Search for the cell housing the specified text and yield its [x, y] center coordinate. 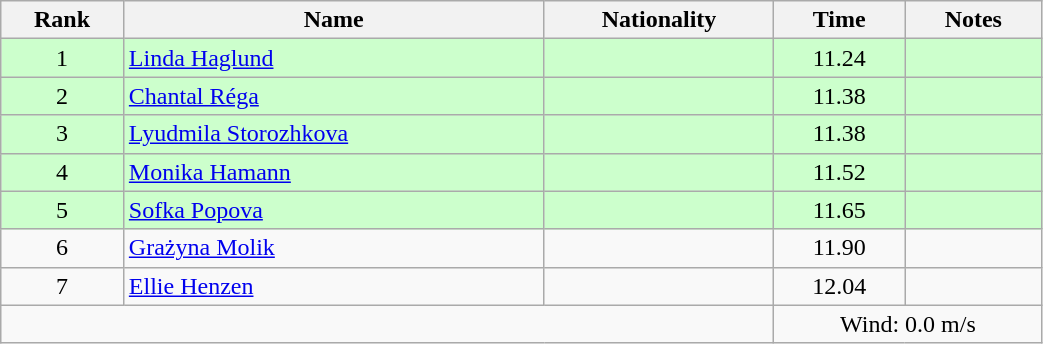
Name [334, 20]
11.24 [840, 58]
4 [62, 172]
1 [62, 58]
12.04 [840, 286]
3 [62, 134]
Chantal Réga [334, 96]
6 [62, 248]
7 [62, 286]
Rank [62, 20]
Linda Haglund [334, 58]
Grażyna Molik [334, 248]
Lyudmila Storozhkova [334, 134]
5 [62, 210]
Nationality [659, 20]
11.52 [840, 172]
11.90 [840, 248]
Time [840, 20]
Ellie Henzen [334, 286]
Wind: 0.0 m/s [908, 324]
Sofka Popova [334, 210]
Notes [974, 20]
11.65 [840, 210]
Monika Hamann [334, 172]
2 [62, 96]
